From the cell containing the given text, extract its center point as [X, Y] coordinate. 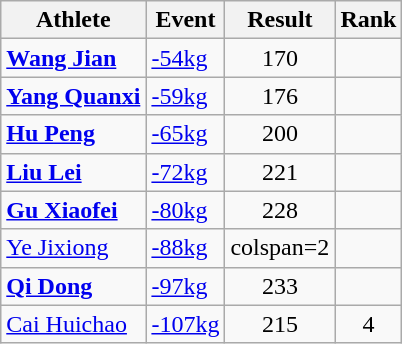
170 [280, 58]
-59kg [186, 96]
Liu Lei [74, 172]
Gu Xiaofei [74, 210]
4 [368, 324]
200 [280, 134]
Qi Dong [74, 286]
-72kg [186, 172]
Rank [368, 20]
-97kg [186, 286]
221 [280, 172]
-54kg [186, 58]
Cai Huichao [74, 324]
Event [186, 20]
Result [280, 20]
215 [280, 324]
176 [280, 96]
228 [280, 210]
Athlete [74, 20]
-65kg [186, 134]
-80kg [186, 210]
Hu Peng [74, 134]
colspan=2 [280, 248]
-88kg [186, 248]
Wang Jian [74, 58]
Yang Quanxi [74, 96]
-107kg [186, 324]
Ye Jixiong [74, 248]
233 [280, 286]
